Pinpoint the cell where the given text exists, returning its [X, Y] midpoint coordinate. 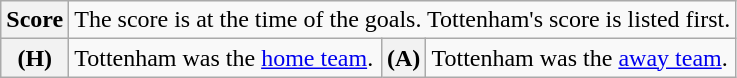
Score [35, 20]
Tottenham was the home team. [226, 58]
The score is at the time of the goals. Tottenham's score is listed first. [402, 20]
(A) [404, 58]
(H) [35, 58]
Tottenham was the away team. [581, 58]
